Determine the [X, Y] coordinate at the center of the cell enclosing the given text.  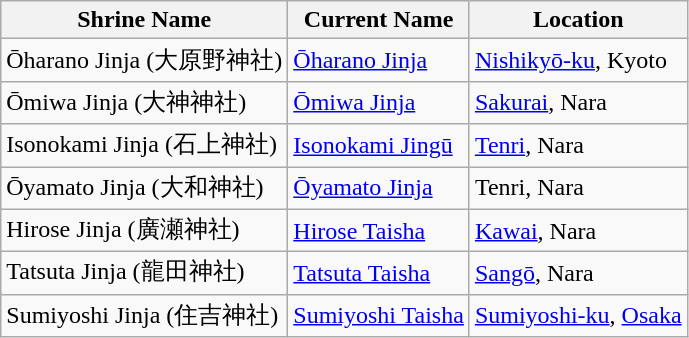
Ōmiwa Jinja (大神神社) [144, 102]
Nishikyō-ku, Kyoto [578, 60]
Ōyamato Jinja [379, 188]
Shrine Name [144, 20]
Isonokami Jinja (石上神社) [144, 146]
Tatsuta Jinja (龍田神社) [144, 274]
Ōharano Jinja [379, 60]
Sumiyoshi-ku, Osaka [578, 316]
Ōmiwa Jinja [379, 102]
Kawai, Nara [578, 230]
Isonokami Jingū [379, 146]
Ōharano Jinja (大原野神社) [144, 60]
Sumiyoshi Jinja (住吉神社) [144, 316]
Sangō, Nara [578, 274]
Hirose Jinja (廣瀬神社) [144, 230]
Hirose Taisha [379, 230]
Sakurai, Nara [578, 102]
Sumiyoshi Taisha [379, 316]
Current Name [379, 20]
Location [578, 20]
Ōyamato Jinja (大和神社) [144, 188]
Tatsuta Taisha [379, 274]
